Scan for the cell matching the given text and deliver its [X, Y] coordinate at center. 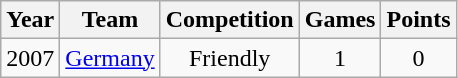
2007 [30, 58]
Games [340, 20]
Points [418, 20]
Germany [110, 58]
Friendly [230, 58]
Team [110, 20]
1 [340, 58]
Year [30, 20]
0 [418, 58]
Competition [230, 20]
